Pinpoint the cell where the given text exists, returning its [x, y] midpoint coordinate. 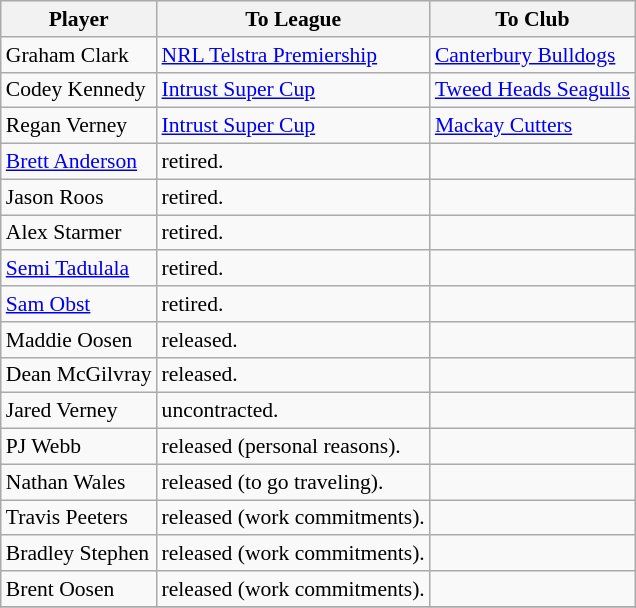
To League [294, 19]
released (personal reasons). [294, 447]
Brett Anderson [79, 162]
Mackay Cutters [532, 126]
Travis Peeters [79, 518]
Nathan Wales [79, 482]
Tweed Heads Seagulls [532, 90]
Jason Roos [79, 197]
To Club [532, 19]
Canterbury Bulldogs [532, 55]
Codey Kennedy [79, 90]
Dean McGilvray [79, 375]
Regan Verney [79, 126]
Jared Verney [79, 411]
Bradley Stephen [79, 554]
Sam Obst [79, 304]
PJ Webb [79, 447]
Graham Clark [79, 55]
released (to go traveling). [294, 482]
Player [79, 19]
Semi Tadulala [79, 269]
NRL Telstra Premiership [294, 55]
Alex Starmer [79, 233]
uncontracted. [294, 411]
Brent Oosen [79, 589]
Maddie Oosen [79, 340]
